Scan for the cell matching the given text and deliver its (X, Y) coordinate at center. 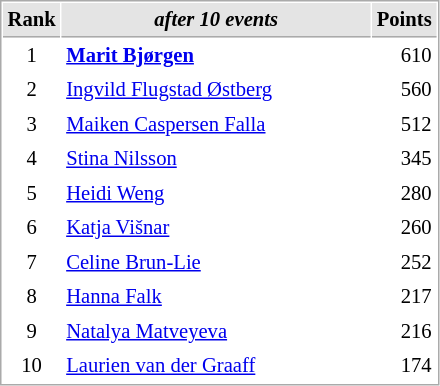
Celine Brun-Lie (216, 262)
9 (32, 332)
2 (32, 90)
252 (404, 262)
4 (32, 158)
3 (32, 124)
Maiken Caspersen Falla (216, 124)
280 (404, 194)
Points (404, 20)
Katja Višnar (216, 228)
Laurien van der Graaff (216, 366)
260 (404, 228)
345 (404, 158)
174 (404, 366)
Stina Nilsson (216, 158)
216 (404, 332)
6 (32, 228)
Rank (32, 20)
8 (32, 296)
Natalya Matveyeva (216, 332)
Ingvild Flugstad Østberg (216, 90)
217 (404, 296)
1 (32, 56)
5 (32, 194)
7 (32, 262)
10 (32, 366)
610 (404, 56)
512 (404, 124)
Marit Bjørgen (216, 56)
Heidi Weng (216, 194)
after 10 events (216, 20)
560 (404, 90)
Hanna Falk (216, 296)
